Detect which cell encompasses the target text, then output its (X, Y) center coordinate. 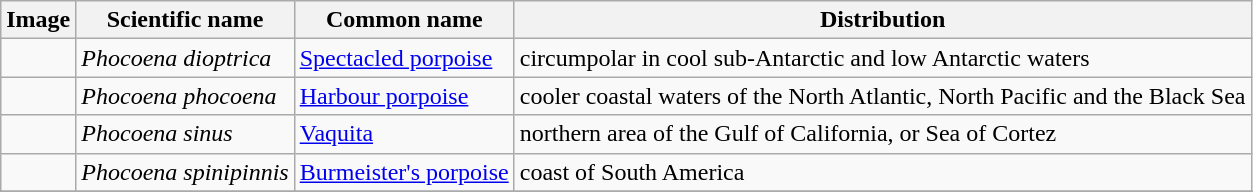
Scientific name (185, 20)
Vaquita (404, 134)
Burmeister's porpoise (404, 172)
northern area of the Gulf of California, or Sea of Cortez (882, 134)
cooler coastal waters of the North Atlantic, North Pacific and the Black Sea (882, 96)
Distribution (882, 20)
Spectacled porpoise (404, 58)
Phocoena dioptrica (185, 58)
Common name (404, 20)
Image (38, 20)
Phocoena spinipinnis (185, 172)
circumpolar in cool sub-Antarctic and low Antarctic waters (882, 58)
coast of South America (882, 172)
Phocoena phocoena (185, 96)
Phocoena sinus (185, 134)
Harbour porpoise (404, 96)
